Detect which cell encompasses the target text, then output its [X, Y] center coordinate. 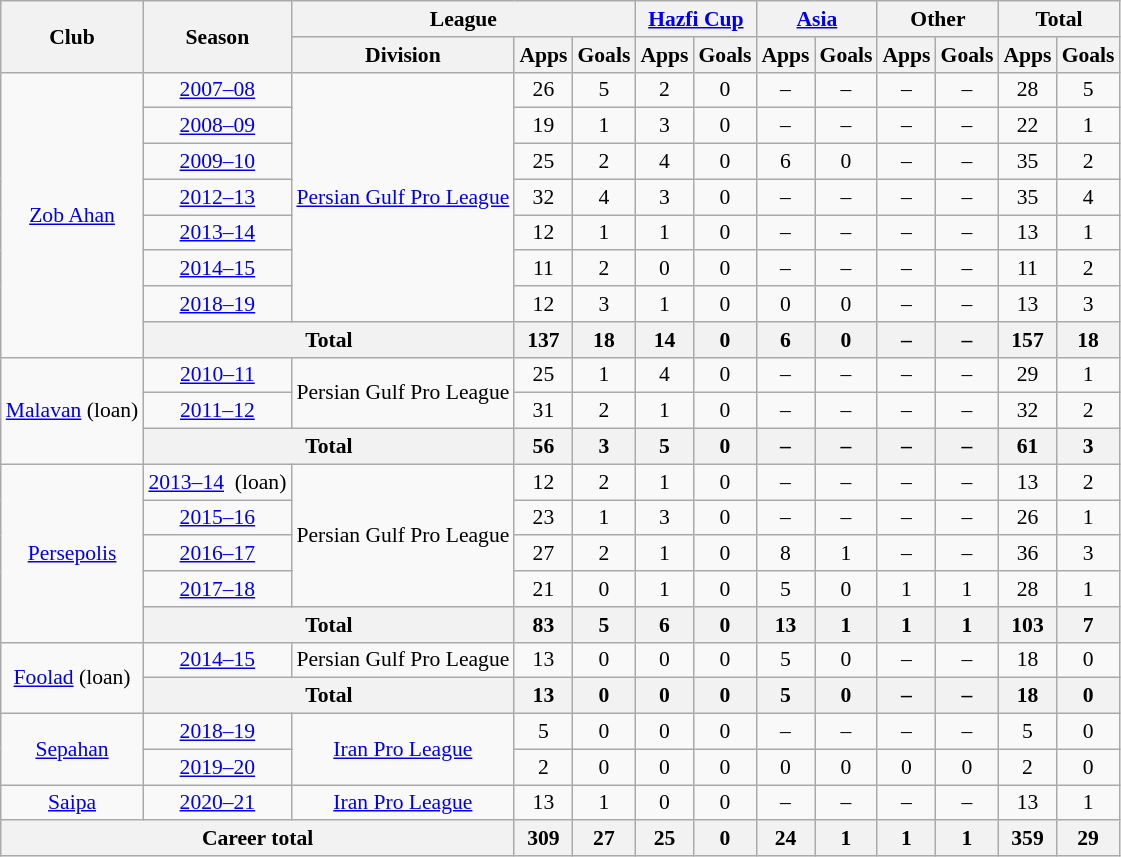
61 [1027, 447]
Malavan (loan) [72, 410]
2013–14 (loan) [217, 482]
Sepahan [72, 750]
2007–08 [217, 90]
14 [664, 340]
Other [938, 19]
137 [543, 340]
2009–10 [217, 162]
83 [543, 625]
2016–17 [217, 554]
31 [543, 411]
36 [1027, 554]
2020–21 [217, 803]
Asia [816, 19]
7 [1088, 625]
2019–20 [217, 767]
2010–11 [217, 375]
19 [543, 126]
Season [217, 36]
309 [543, 839]
2011–12 [217, 411]
2008–09 [217, 126]
359 [1027, 839]
Saipa [72, 803]
2012–13 [217, 197]
8 [785, 554]
Division [402, 55]
League [463, 19]
2017–18 [217, 589]
24 [785, 839]
2013–14 [217, 233]
21 [543, 589]
22 [1027, 126]
Foolad (loan) [72, 678]
Zob Ahan [72, 214]
Persepolis [72, 553]
56 [543, 447]
23 [543, 518]
Career total [258, 839]
103 [1027, 625]
Hazfi Cup [696, 19]
Club [72, 36]
157 [1027, 340]
2015–16 [217, 518]
